Extract the [X, Y] coordinate from the center of the cell holding the provided text.  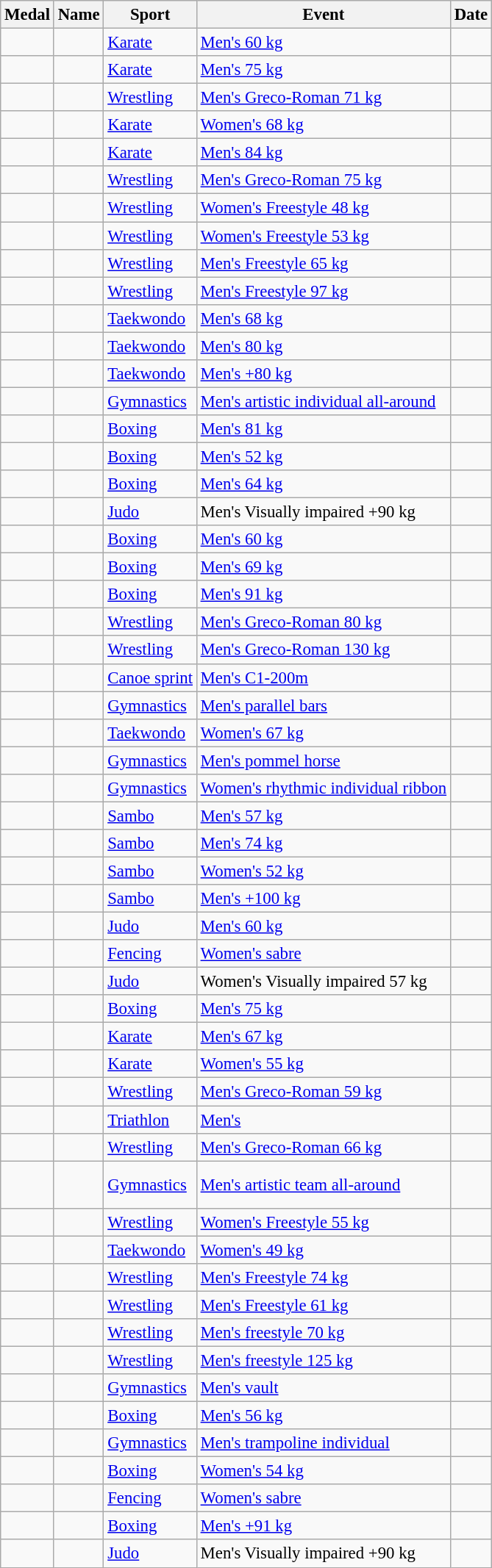
Men's freestyle 125 kg [324, 1360]
Men's trampoline individual [324, 1443]
Women's Freestyle 53 kg [324, 236]
Men's +91 kg [324, 1526]
Women's Freestyle 48 kg [324, 208]
Women's rhythmic individual ribbon [324, 788]
Men's Greco-Roman 71 kg [324, 98]
Men's 67 kg [324, 1037]
Women's 67 kg [324, 733]
Date [471, 15]
Women's Visually impaired 57 kg [324, 982]
Men's 68 kg [324, 318]
Men's pommel horse [324, 760]
Men's 91 kg [324, 594]
Men's 81 kg [324, 429]
Men's 74 kg [324, 844]
Men's 64 kg [324, 484]
Women's 54 kg [324, 1471]
Men's 52 kg [324, 456]
Men's Greco-Roman 80 kg [324, 622]
Men's Greco-Roman 66 kg [324, 1147]
Canoe sprint [150, 677]
Men's freestyle 70 kg [324, 1333]
Men's +80 kg [324, 374]
Men's parallel bars [324, 705]
Men's Greco-Roman 59 kg [324, 1092]
Men's artistic team all-around [324, 1184]
Event [324, 15]
Women's 68 kg [324, 125]
Men's 80 kg [324, 346]
Men's 69 kg [324, 567]
Triathlon [150, 1120]
Men's Greco-Roman 130 kg [324, 650]
Men's Freestyle 65 kg [324, 263]
Women's 55 kg [324, 1065]
Men's C1-200m [324, 677]
Men's Freestyle 97 kg [324, 291]
Women's Freestyle 55 kg [324, 1222]
Men's +100 kg [324, 899]
Men's 84 kg [324, 153]
Men's [324, 1120]
Sport [150, 15]
Men's Greco-Roman 75 kg [324, 180]
Name [79, 15]
Men's artistic individual all-around [324, 401]
Men's Freestyle 74 kg [324, 1278]
Men's Freestyle 61 kg [324, 1305]
Medal [28, 15]
Women's 49 kg [324, 1250]
Men's 56 kg [324, 1416]
Men's 57 kg [324, 816]
Men's vault [324, 1388]
Women's 52 kg [324, 871]
